Find where the given text appears and provide that cell's center as (x, y) coordinate. 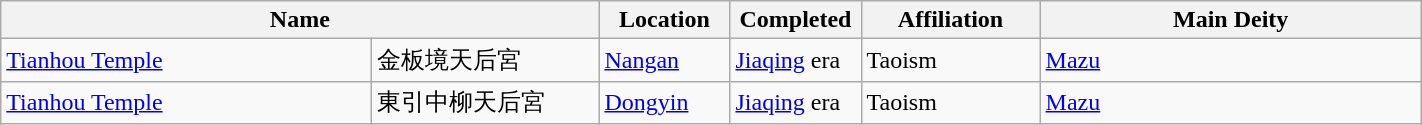
Nangan (664, 60)
Completed (796, 20)
金板境天后宮 (486, 60)
Dongyin (664, 102)
Name (300, 20)
東引中柳天后宮 (486, 102)
Main Deity (1230, 20)
Location (664, 20)
Affiliation (950, 20)
